Search for the cell housing the specified text and yield its (x, y) center coordinate. 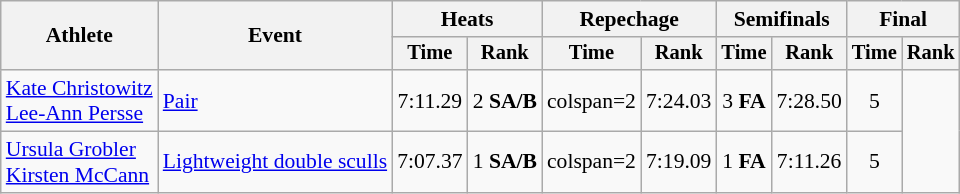
1 SA/B (505, 162)
Kate ChristowitzLee-Ann Persse (80, 100)
3 FA (744, 100)
2 SA/B (505, 100)
7:11.29 (430, 100)
Ursula GroblerKirsten McCann (80, 162)
7:24.03 (678, 100)
Repechage (630, 19)
7:19.09 (678, 162)
7:07.37 (430, 162)
1 FA (744, 162)
Event (275, 36)
7:28.50 (808, 100)
7:11.26 (808, 162)
Athlete (80, 36)
Semifinals (781, 19)
Final (903, 19)
Heats (467, 19)
Pair (275, 100)
Lightweight double sculls (275, 162)
